Capture the cell that displays the provided text and extract its (X, Y) central coordinate. 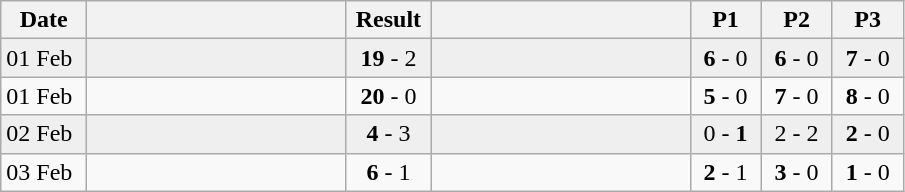
2 - 0 (868, 134)
6 - 1 (388, 172)
1 - 0 (868, 172)
3 - 0 (796, 172)
5 - 0 (726, 96)
4 - 3 (388, 134)
2 - 2 (796, 134)
Result (388, 20)
19 - 2 (388, 58)
8 - 0 (868, 96)
0 - 1 (726, 134)
P1 (726, 20)
P2 (796, 20)
20 - 0 (388, 96)
Date (44, 20)
P3 (868, 20)
03 Feb (44, 172)
02 Feb (44, 134)
2 - 1 (726, 172)
